Return the [x, y] coordinate for the center point of the cell that contains the specified text.  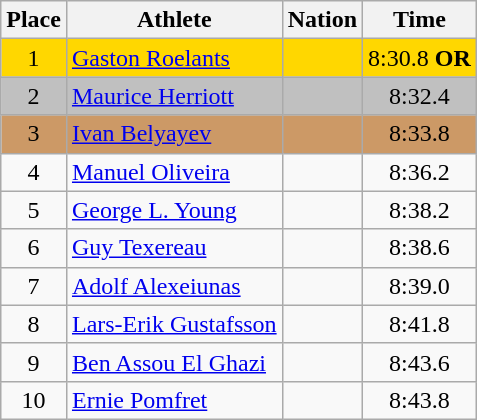
4 [34, 172]
Guy Texereau [174, 248]
Gaston Roelants [174, 58]
10 [34, 400]
1 [34, 58]
Adolf Alexeiunas [174, 286]
Lars-Erik Gustafsson [174, 324]
Place [34, 20]
8:38.2 [420, 210]
8:38.6 [420, 248]
8:43.8 [420, 400]
Ben Assou El Ghazi [174, 362]
Nation [322, 20]
7 [34, 286]
6 [34, 248]
Maurice Herriott [174, 96]
Time [420, 20]
Ernie Pomfret [174, 400]
Athlete [174, 20]
8:30.8 OR [420, 58]
George L. Young [174, 210]
8:33.8 [420, 134]
8:43.6 [420, 362]
9 [34, 362]
8:41.8 [420, 324]
5 [34, 210]
8 [34, 324]
8:36.2 [420, 172]
Ivan Belyayev [174, 134]
8:32.4 [420, 96]
Manuel Oliveira [174, 172]
3 [34, 134]
8:39.0 [420, 286]
2 [34, 96]
